Capture the cell that displays the provided text and extract its (X, Y) central coordinate. 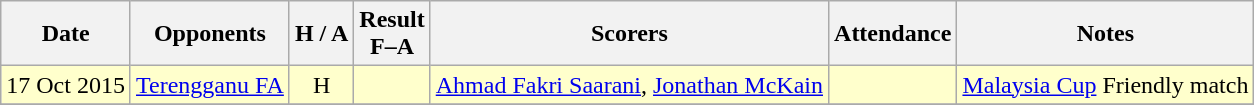
Date (66, 34)
Attendance (893, 34)
17 Oct 2015 (66, 85)
Opponents (210, 34)
Malaysia Cup Friendly match (1106, 85)
H / A (321, 34)
ResultF–A (392, 34)
Ahmad Fakri Saarani, Jonathan McKain (629, 85)
Terengganu FA (210, 85)
Scorers (629, 34)
Notes (1106, 34)
H (321, 85)
